Locate the cell with the specified text and output its [X, Y] center coordinate. 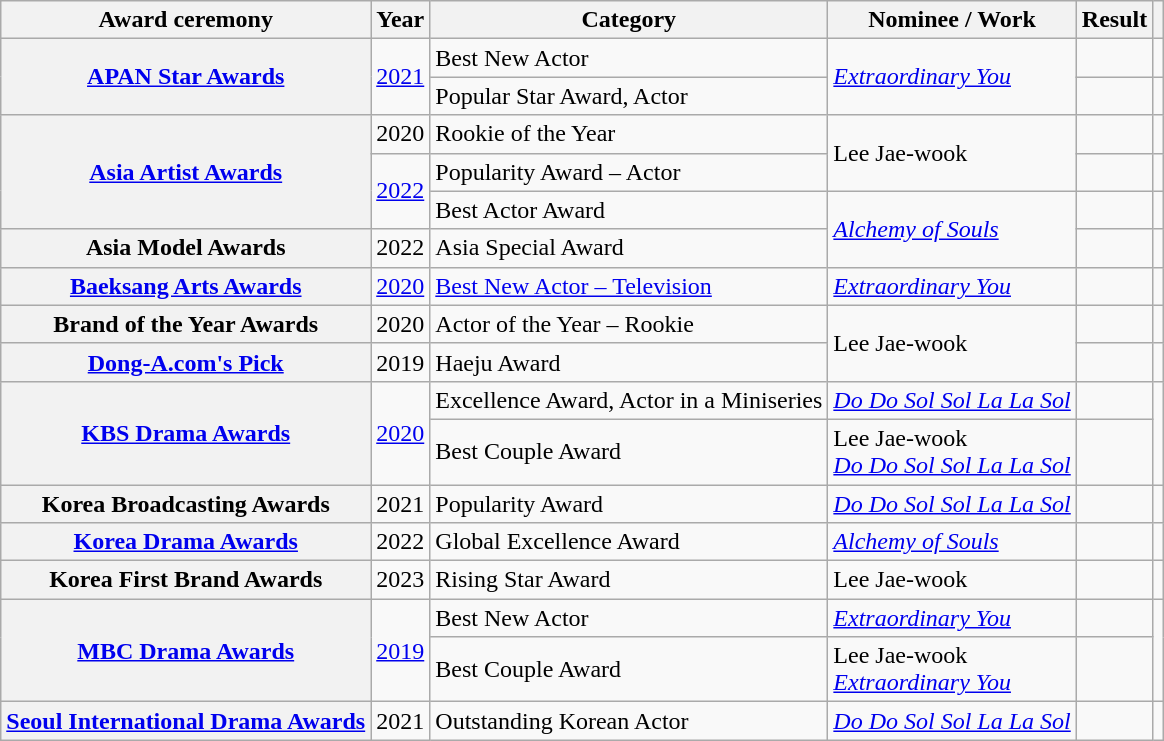
KBS Drama Awards [186, 432]
Global Excellence Award [629, 542]
Lee Jae-wook Do Do Sol Sol La La Sol [952, 452]
Rookie of the Year [629, 134]
Asia Model Awards [186, 248]
Korea Drama Awards [186, 542]
Brand of the Year Awards [186, 324]
MBC Drama Awards [186, 650]
Popularity Award – Actor [629, 172]
Popularity Award [629, 503]
APAN Star Awards [186, 77]
Result [1114, 20]
Award ceremony [186, 20]
Seoul International Drama Awards [186, 721]
Popular Star Award, Actor [629, 96]
Dong-A.com's Pick [186, 362]
Actor of the Year – Rookie [629, 324]
Outstanding Korean Actor [629, 721]
Nominee / Work [952, 20]
Haeju Award [629, 362]
Korea First Brand Awards [186, 580]
Baeksang Arts Awards [186, 286]
Best Actor Award [629, 210]
Lee Jae-wook Extraordinary You [952, 670]
Category [629, 20]
Asia Artist Awards [186, 172]
Excellence Award, Actor in a Miniseries [629, 400]
Year [400, 20]
Asia Special Award [629, 248]
Korea Broadcasting Awards [186, 503]
Rising Star Award [629, 580]
2023 [400, 580]
Best New Actor – Television [629, 286]
